Determine the (x, y) coordinate at the center of the cell enclosing the given text.  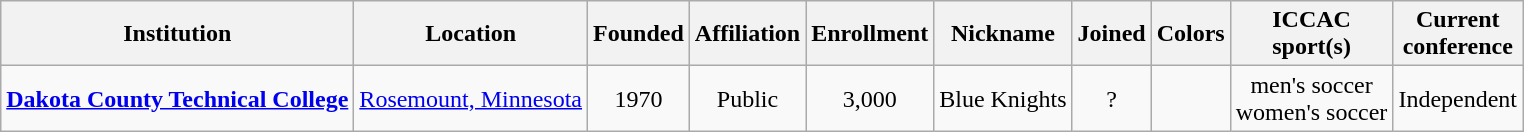
Affiliation (747, 34)
3,000 (870, 98)
Institution (178, 34)
Colors (1190, 34)
Nickname (1003, 34)
1970 (639, 98)
men's soccerwomen's soccer (1312, 98)
Currentconference (1458, 34)
Blue Knights (1003, 98)
Independent (1458, 98)
Founded (639, 34)
Joined (1112, 34)
Dakota County Technical College (178, 98)
Location (471, 34)
? (1112, 98)
Public (747, 98)
ICCACsport(s) (1312, 34)
Enrollment (870, 34)
Rosemount, Minnesota (471, 98)
